Detect which cell encompasses the target text, then output its [X, Y] center coordinate. 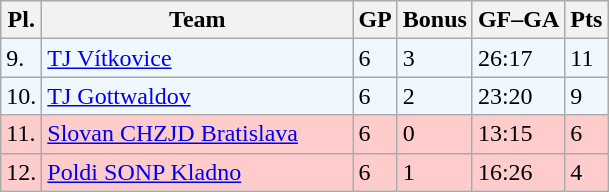
13:15 [518, 134]
12. [22, 172]
GP [375, 20]
11. [22, 134]
16:26 [518, 172]
4 [586, 172]
26:17 [518, 58]
2 [434, 96]
10. [22, 96]
GF–GA [518, 20]
1 [434, 172]
Pts [586, 20]
TJ Gottwaldov [198, 96]
Slovan CHZJD Bratislava [198, 134]
11 [586, 58]
9. [22, 58]
23:20 [518, 96]
Bonus [434, 20]
Poldi SONP Kladno [198, 172]
3 [434, 58]
Pl. [22, 20]
0 [434, 134]
9 [586, 96]
Team [198, 20]
TJ Vítkovice [198, 58]
